Scan for the cell matching the given text and deliver its (x, y) coordinate at center. 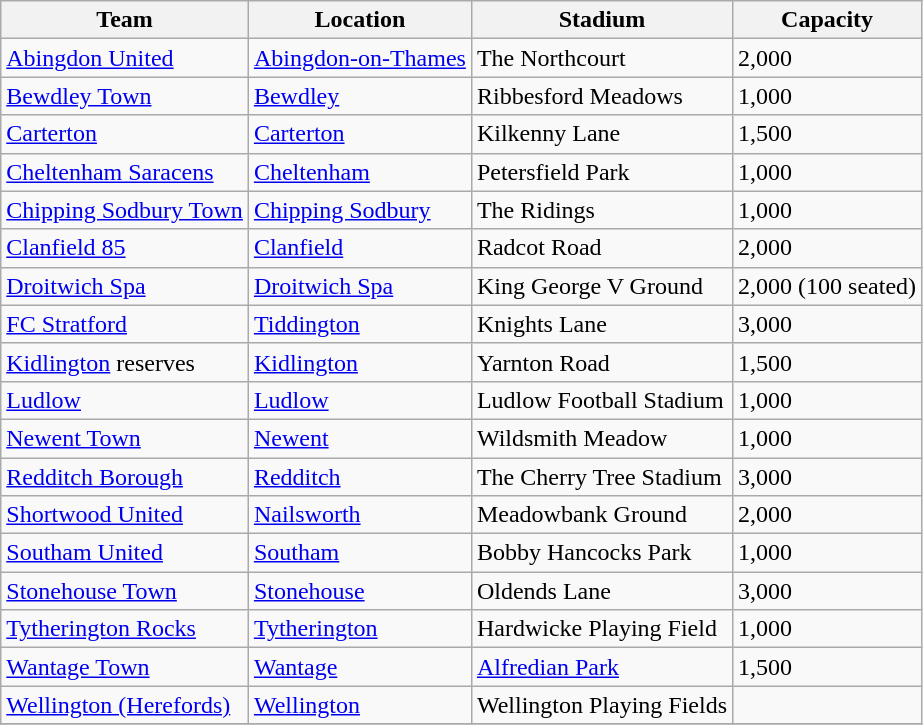
Wellington (360, 705)
Knights Lane (602, 324)
Alfredian Park (602, 667)
Redditch Borough (125, 477)
Stadium (602, 20)
Clanfield (360, 248)
Meadowbank Ground (602, 515)
Yarnton Road (602, 362)
Hardwicke Playing Field (602, 629)
FC Stratford (125, 324)
Abingdon United (125, 58)
Petersfield Park (602, 172)
King George V Ground (602, 286)
Abingdon-on-Thames (360, 58)
Capacity (828, 20)
Ribbesford Meadows (602, 96)
The Ridings (602, 210)
Kilkenny Lane (602, 134)
Stonehouse (360, 591)
2,000 (100 seated) (828, 286)
Southam United (125, 553)
Nailsworth (360, 515)
Newent Town (125, 438)
Wantage (360, 667)
Shortwood United (125, 515)
Newent (360, 438)
Wildsmith Meadow (602, 438)
Kidlington reserves (125, 362)
Bobby Hancocks Park (602, 553)
Redditch (360, 477)
Stonehouse Town (125, 591)
Bewdley (360, 96)
Location (360, 20)
Tytherington Rocks (125, 629)
Bewdley Town (125, 96)
Southam (360, 553)
Wellington Playing Fields (602, 705)
Cheltenham Saracens (125, 172)
Chipping Sodbury Town (125, 210)
Team (125, 20)
Tytherington (360, 629)
Chipping Sodbury (360, 210)
Ludlow Football Stadium (602, 400)
Radcot Road (602, 248)
Oldends Lane (602, 591)
Wantage Town (125, 667)
Clanfield 85 (125, 248)
Cheltenham (360, 172)
Kidlington (360, 362)
The Cherry Tree Stadium (602, 477)
Tiddington (360, 324)
The Northcourt (602, 58)
Wellington (Herefords) (125, 705)
